Capture the cell that displays the provided text and extract its [X, Y] central coordinate. 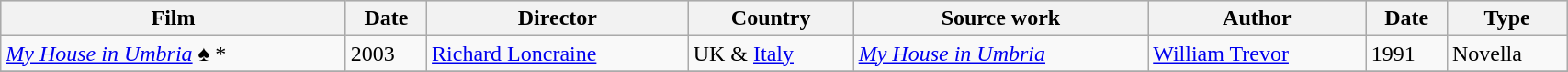
Richard Loncraine [558, 54]
Author [1257, 18]
Director [558, 18]
2003 [386, 54]
My House in Umbria ♠ * [174, 54]
William Trevor [1257, 54]
My House in Umbria [1001, 54]
UK & Italy [771, 54]
1991 [1406, 54]
Country [771, 18]
Source work [1001, 18]
Film [174, 18]
Type [1506, 18]
Novella [1506, 54]
